Detect which cell encompasses the target text, then output its [X, Y] center coordinate. 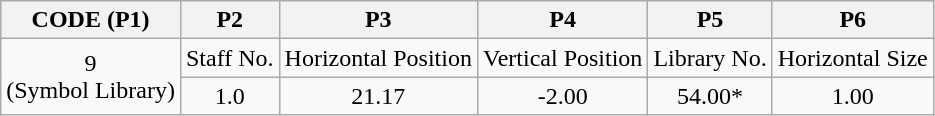
P5 [710, 20]
Horizontal Size [852, 58]
54.00* [710, 96]
1.00 [852, 96]
P3 [378, 20]
Horizontal Position [378, 58]
Staff No. [230, 58]
P2 [230, 20]
21.17 [378, 96]
P6 [852, 20]
Library No. [710, 58]
-2.00 [562, 96]
P4 [562, 20]
CODE (P1) [91, 20]
1.0 [230, 96]
9(Symbol Library) [91, 77]
Vertical Position [562, 58]
